Detect which cell encompasses the target text, then output its (X, Y) center coordinate. 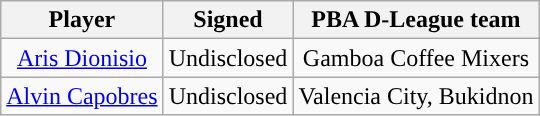
Alvin Capobres (82, 96)
Player (82, 20)
PBA D-League team (416, 20)
Aris Dionisio (82, 58)
Valencia City, Bukidnon (416, 96)
Gamboa Coffee Mixers (416, 58)
Signed (228, 20)
